Search for the cell housing the specified text and yield its [X, Y] center coordinate. 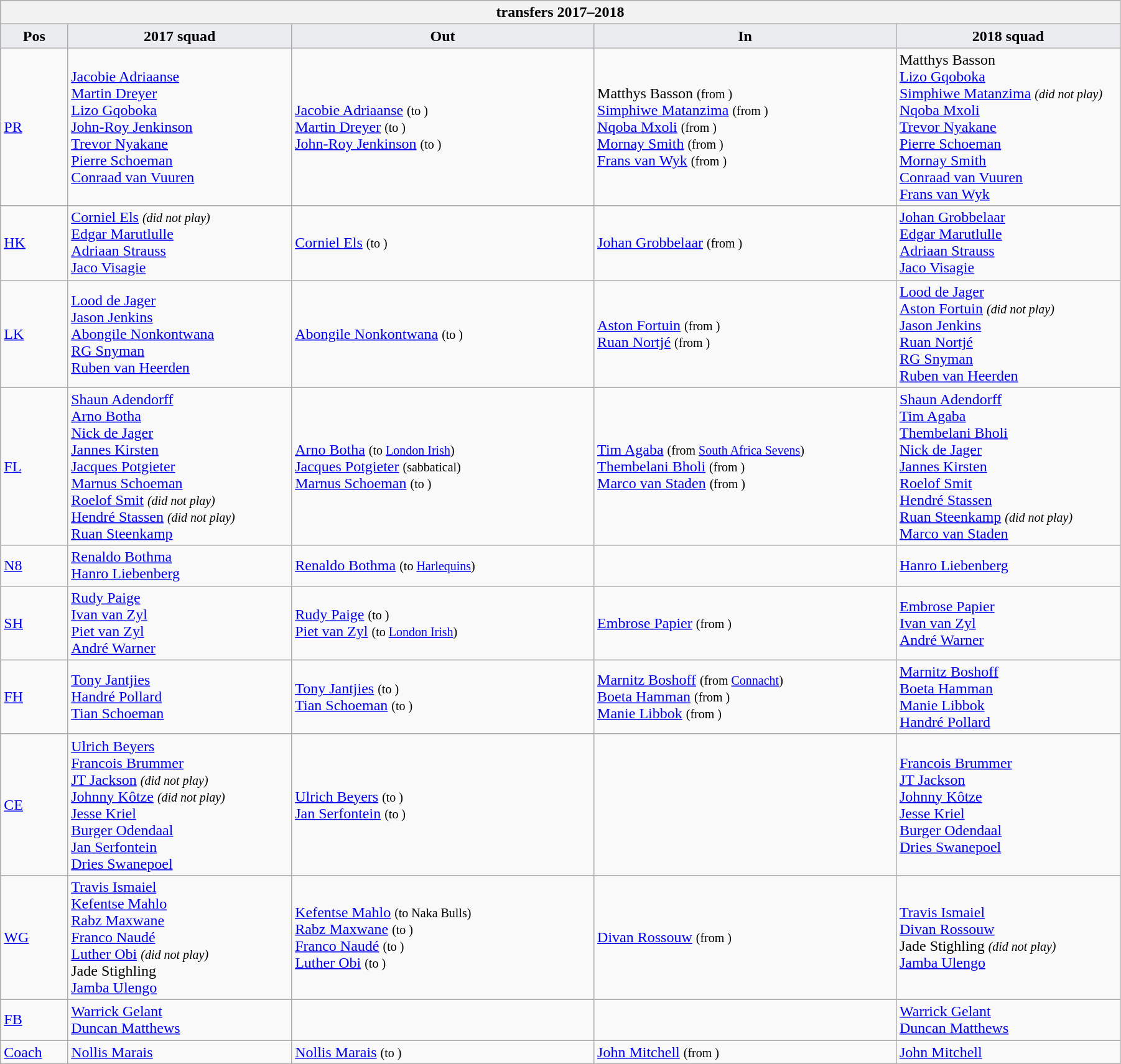
Corniel Els (did not play) Edgar Marutlulle Adriaan Strauss Jaco Visagie [180, 243]
Embrose Papier Ivan van Zyl André Warner [1008, 623]
FL [34, 466]
PR [34, 127]
Kefentse Mahlo (to Naka Bulls) Rabz Maxwane (to ) Franco Naudé (to ) Luther Obi (to ) [443, 937]
Johan Grobbelaar (from ) [745, 243]
CE [34, 805]
Marnitz Boshoff Boeta Hamman Manie Libbok Handré Pollard [1008, 696]
Coach [34, 1052]
Pos [34, 36]
Arno Botha (to London Irish) Jacques Potgieter (sabbatical) Marnus Schoeman (to ) [443, 466]
Hanro Liebenberg [1008, 566]
Nollis Marais (to ) [443, 1052]
Shaun Adendorff Tim Agaba Thembelani Bholi Nick de Jager Jannes Kirsten Roelof Smit Hendré Stassen Ruan Steenkamp (did not play) Marco van Staden [1008, 466]
2017 squad [180, 36]
Travis Ismaiel Divan Rossouw Jade Stighling (did not play) Jamba Ulengo [1008, 937]
Rudy Paige (to ) Piet van Zyl (to London Irish) [443, 623]
Lood de Jager Jason Jenkins Abongile Nonkontwana RG Snyman Ruben van Heerden [180, 333]
2018 squad [1008, 36]
Ulrich Beyers (to ) Jan Serfontein (to ) [443, 805]
Renaldo Bothma Hanro Liebenberg [180, 566]
HK [34, 243]
Out [443, 36]
Ulrich Beyers Francois Brummer JT Jackson (did not play) Johnny Kôtze (did not play) Jesse Kriel Burger Odendaal Jan Serfontein Dries Swanepoel [180, 805]
Lood de Jager Aston Fortuin (did not play) Jason Jenkins Ruan Nortjé RG Snyman Ruben van Heerden [1008, 333]
Tony Jantjies Handré Pollard Tian Schoeman [180, 696]
John Mitchell (from ) [745, 1052]
Renaldo Bothma (to Harlequins) [443, 566]
Tim Agaba (from South Africa Sevens) Thembelani Bholi (from ) Marco van Staden (from ) [745, 466]
FH [34, 696]
Corniel Els (to ) [443, 243]
Marnitz Boshoff (from Connacht) Boeta Hamman (from ) Manie Libbok (from ) [745, 696]
transfers 2017–2018 [560, 12]
FB [34, 1020]
Tony Jantjies (to ) Tian Schoeman (to ) [443, 696]
Francois Brummer JT Jackson Johnny Kôtze Jesse Kriel Burger Odendaal Dries Swanepoel [1008, 805]
SH [34, 623]
In [745, 36]
Aston Fortuin (from ) Ruan Nortjé (from ) [745, 333]
Rudy Paige Ivan van Zyl Piet van Zyl André Warner [180, 623]
LK [34, 333]
Jacobie Adriaanse Martin Dreyer Lizo Gqoboka John-Roy Jenkinson Trevor Nyakane Pierre Schoeman Conraad van Vuuren [180, 127]
John Mitchell [1008, 1052]
Matthys Basson (from ) Simphiwe Matanzima (from ) Nqoba Mxoli (from ) Mornay Smith (from ) Frans van Wyk (from ) [745, 127]
Johan Grobbelaar Edgar Marutlulle Adriaan Strauss Jaco Visagie [1008, 243]
Nollis Marais [180, 1052]
Divan Rossouw (from ) [745, 937]
WG [34, 937]
Travis Ismaiel Kefentse Mahlo Rabz Maxwane Franco Naudé Luther Obi (did not play) Jade Stighling Jamba Ulengo [180, 937]
Embrose Papier (from ) [745, 623]
Jacobie Adriaanse (to ) Martin Dreyer (to ) John-Roy Jenkinson (to ) [443, 127]
N8 [34, 566]
Abongile Nonkontwana (to ) [443, 333]
